Capture the cell that displays the provided text and extract its (x, y) central coordinate. 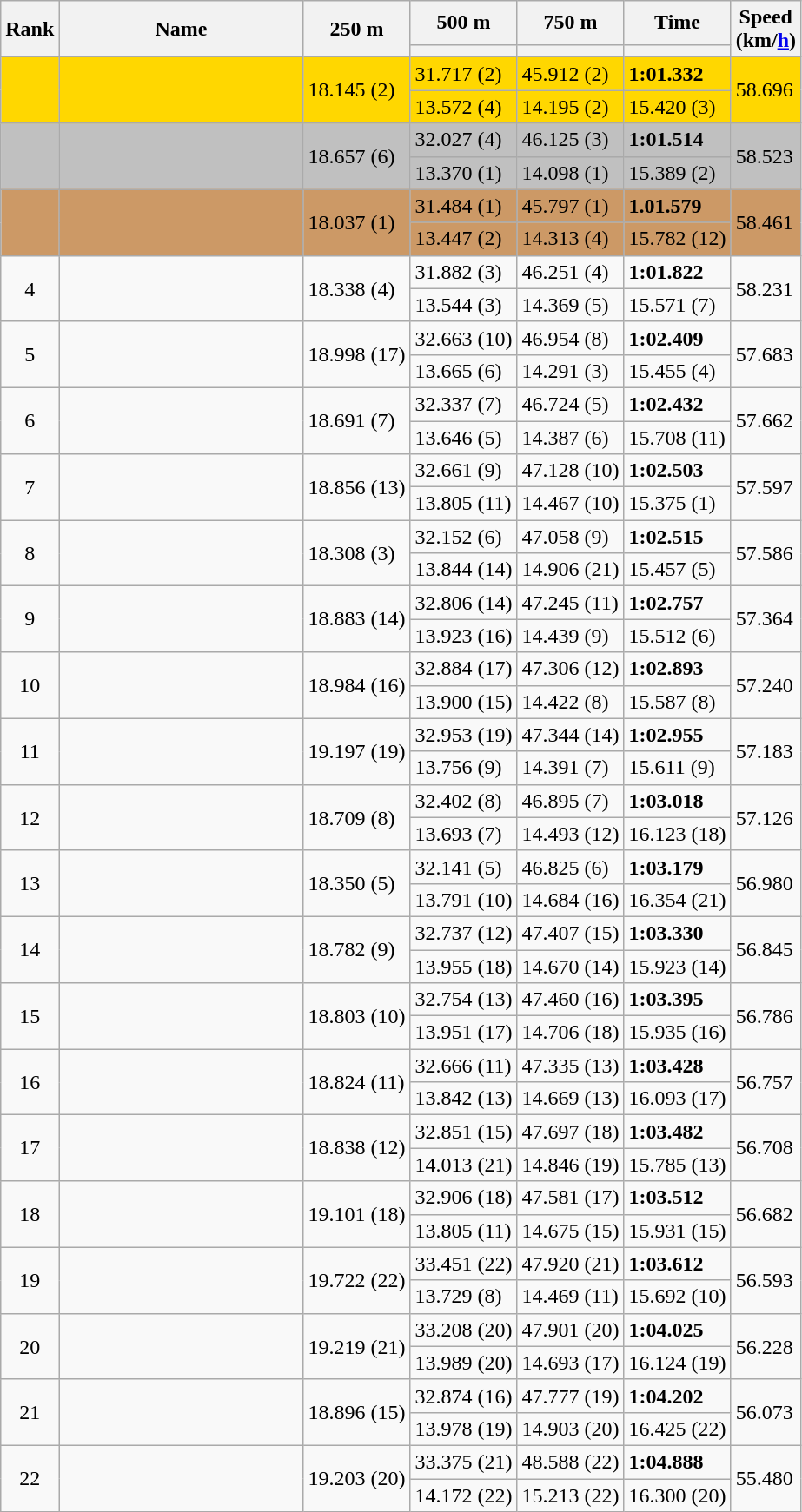
18.896 (15) (356, 1412)
14.013 (21) (464, 1165)
57.597 (766, 487)
13.923 (16) (464, 636)
1.01.579 (678, 206)
14.291 (3) (570, 371)
13.665 (6) (464, 371)
32.737 (12) (464, 933)
57.364 (766, 619)
32.402 (8) (464, 801)
18.782 (9) (356, 949)
13 (30, 883)
15.420 (3) (678, 107)
14.669 (13) (570, 1099)
56.593 (766, 1280)
13.978 (19) (464, 1429)
32.906 (18) (464, 1198)
14.906 (21) (570, 570)
15 (30, 1016)
13.900 (15) (464, 702)
18.838 (12) (356, 1148)
16.300 (20) (678, 1495)
15.375 (1) (678, 504)
46.825 (6) (570, 867)
500 m (464, 23)
57.126 (766, 817)
1:03.512 (678, 1198)
45.797 (1) (570, 206)
15.708 (11) (678, 437)
56.980 (766, 883)
32.884 (17) (464, 669)
32.851 (15) (464, 1132)
13.544 (3) (464, 305)
57.586 (766, 553)
57.183 (766, 751)
58.231 (766, 288)
57.662 (766, 420)
47.581 (17) (570, 1198)
18.691 (7) (356, 420)
5 (30, 354)
15.389 (2) (678, 173)
13.693 (7) (464, 834)
15.571 (7) (678, 305)
18.657 (6) (356, 156)
19.219 (21) (356, 1346)
14.195 (2) (570, 107)
9 (30, 619)
18.037 (1) (356, 222)
18.883 (14) (356, 619)
1:02.409 (678, 338)
15.692 (10) (678, 1297)
45.912 (2) (570, 74)
14.469 (11) (570, 1297)
10 (30, 685)
14.422 (8) (570, 702)
4 (30, 288)
15.923 (14) (678, 967)
14 (30, 949)
15.457 (5) (678, 570)
14.675 (15) (570, 1231)
8 (30, 553)
18.709 (8) (356, 817)
15.455 (4) (678, 371)
13.951 (17) (464, 1033)
31.484 (1) (464, 206)
56.845 (766, 949)
56.786 (766, 1016)
18.824 (11) (356, 1082)
13.844 (14) (464, 570)
31.717 (2) (464, 74)
56.708 (766, 1148)
15.213 (22) (570, 1495)
14.684 (16) (570, 900)
47.407 (15) (570, 933)
32.874 (16) (464, 1396)
32.806 (14) (464, 603)
1:01.514 (678, 140)
13.955 (18) (464, 967)
Speed(km/h) (766, 30)
14.313 (4) (570, 239)
48.588 (22) (570, 1462)
18.998 (17) (356, 354)
1:02.893 (678, 669)
19.203 (20) (356, 1478)
57.683 (766, 354)
47.335 (13) (570, 1066)
14.493 (12) (570, 834)
21 (30, 1412)
32.152 (6) (464, 537)
56.757 (766, 1082)
1:01.822 (678, 272)
13.729 (8) (464, 1297)
47.245 (11) (570, 603)
58.523 (766, 156)
20 (30, 1346)
18.803 (10) (356, 1016)
14.439 (9) (570, 636)
16.093 (17) (678, 1099)
1:01.332 (678, 74)
13.756 (9) (464, 768)
1:02.432 (678, 404)
14.369 (5) (570, 305)
32.661 (9) (464, 471)
46.724 (5) (570, 404)
32.337 (7) (464, 404)
Time (678, 23)
18.856 (13) (356, 487)
55.480 (766, 1478)
33.451 (22) (464, 1264)
1:03.612 (678, 1264)
33.208 (20) (464, 1330)
15.587 (8) (678, 702)
19 (30, 1280)
14.098 (1) (570, 173)
56.682 (766, 1214)
15.785 (13) (678, 1165)
13.646 (5) (464, 437)
47.901 (20) (570, 1330)
47.920 (21) (570, 1264)
1:04.025 (678, 1330)
14.706 (18) (570, 1033)
56.228 (766, 1346)
56.073 (766, 1412)
13.370 (1) (464, 173)
46.125 (3) (570, 140)
47.460 (16) (570, 1000)
Rank (30, 30)
16 (30, 1082)
1:03.428 (678, 1066)
13.842 (13) (464, 1099)
1:02.955 (678, 735)
11 (30, 751)
19.197 (19) (356, 751)
15.782 (12) (678, 239)
6 (30, 420)
31.882 (3) (464, 272)
13.989 (20) (464, 1363)
Name (181, 30)
1:04.202 (678, 1396)
16.354 (21) (678, 900)
46.895 (7) (570, 801)
1:03.018 (678, 801)
1:03.482 (678, 1132)
14.172 (22) (464, 1495)
19.101 (18) (356, 1214)
32.663 (10) (464, 338)
7 (30, 487)
14.693 (17) (570, 1363)
14.391 (7) (570, 768)
12 (30, 817)
47.306 (12) (570, 669)
14.387 (6) (570, 437)
750 m (570, 23)
1:02.757 (678, 603)
14.467 (10) (570, 504)
18.338 (4) (356, 288)
15.935 (16) (678, 1033)
32.953 (19) (464, 735)
17 (30, 1148)
33.375 (21) (464, 1462)
18.984 (16) (356, 685)
1:02.503 (678, 471)
32.027 (4) (464, 140)
14.846 (19) (570, 1165)
1:03.179 (678, 867)
1:02.515 (678, 537)
47.777 (19) (570, 1396)
22 (30, 1478)
1:04.888 (678, 1462)
32.666 (11) (464, 1066)
18.145 (2) (356, 90)
46.251 (4) (570, 272)
18.350 (5) (356, 883)
58.461 (766, 222)
32.754 (13) (464, 1000)
250 m (356, 30)
13.447 (2) (464, 239)
1:03.395 (678, 1000)
1:03.330 (678, 933)
16.425 (22) (678, 1429)
13.791 (10) (464, 900)
14.670 (14) (570, 967)
46.954 (8) (570, 338)
32.141 (5) (464, 867)
18 (30, 1214)
13.572 (4) (464, 107)
47.344 (14) (570, 735)
47.128 (10) (570, 471)
15.512 (6) (678, 636)
15.611 (9) (678, 768)
15.931 (15) (678, 1231)
16.123 (18) (678, 834)
58.696 (766, 90)
57.240 (766, 685)
47.058 (9) (570, 537)
14.903 (20) (570, 1429)
18.308 (3) (356, 553)
16.124 (19) (678, 1363)
47.697 (18) (570, 1132)
19.722 (22) (356, 1280)
